Capture the cell that displays the provided text and extract its [x, y] central coordinate. 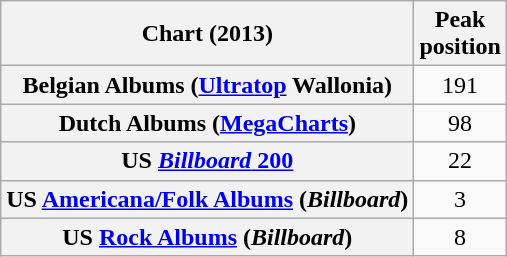
22 [460, 161]
8 [460, 237]
Dutch Albums (MegaCharts) [208, 123]
98 [460, 123]
US Billboard 200 [208, 161]
191 [460, 85]
Belgian Albums (Ultratop Wallonia) [208, 85]
3 [460, 199]
Chart (2013) [208, 34]
US Americana/Folk Albums (Billboard) [208, 199]
Peakposition [460, 34]
US Rock Albums (Billboard) [208, 237]
